From the cell containing the given text, extract its center point as (x, y) coordinate. 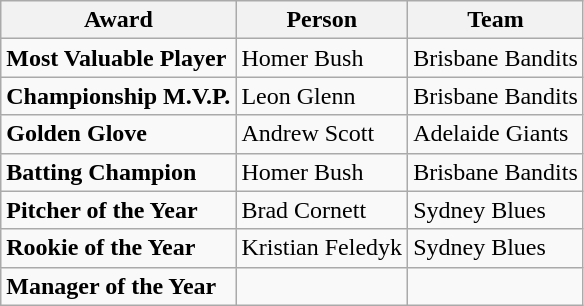
Rookie of the Year (118, 248)
Championship M.V.P. (118, 96)
Batting Champion (118, 172)
Brad Cornett (322, 210)
Person (322, 20)
Golden Glove (118, 134)
Leon Glenn (322, 96)
Most Valuable Player (118, 58)
Manager of the Year (118, 286)
Andrew Scott (322, 134)
Kristian Feledyk (322, 248)
Award (118, 20)
Adelaide Giants (496, 134)
Pitcher of the Year (118, 210)
Team (496, 20)
